Find where the given text appears and provide that cell's center as (x, y) coordinate. 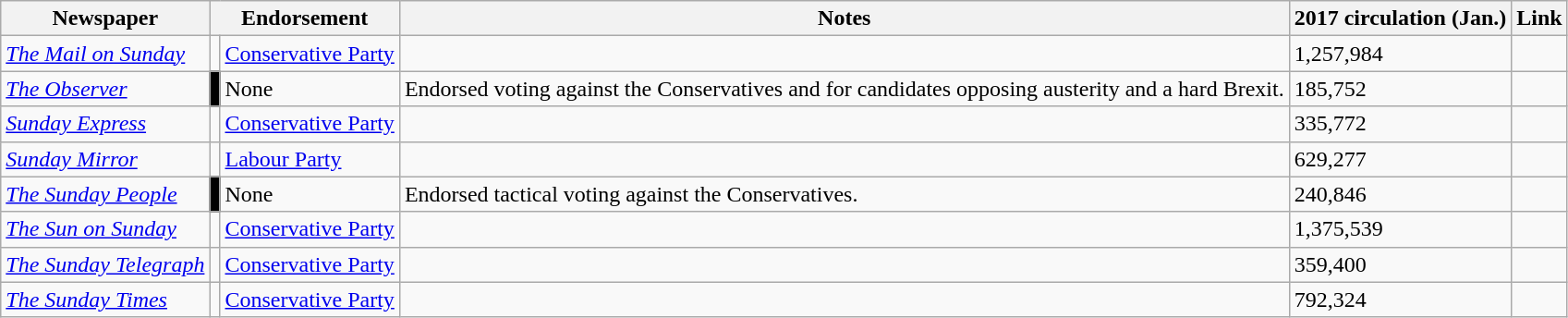
The Sunday Telegraph (105, 264)
335,772 (1401, 124)
629,277 (1401, 159)
The Sun on Sunday (105, 229)
The Mail on Sunday (105, 54)
Notes (845, 18)
Endorsed tactical voting against the Conservatives. (845, 194)
The Sunday People (105, 194)
Sunday Mirror (105, 159)
1,375,539 (1401, 229)
Newspaper (105, 18)
240,846 (1401, 194)
792,324 (1401, 300)
Endorsed voting against the Conservatives and for candidates opposing austerity and a hard Brexit. (845, 89)
185,752 (1401, 89)
1,257,984 (1401, 54)
2017 circulation (Jan.) (1401, 18)
The Sunday Times (105, 300)
Labour Party (310, 159)
Link (1539, 18)
359,400 (1401, 264)
The Observer (105, 89)
Endorsement (305, 18)
Sunday Express (105, 124)
